Identify which cell holds the provided text, then report its (X, Y) central coordinate. 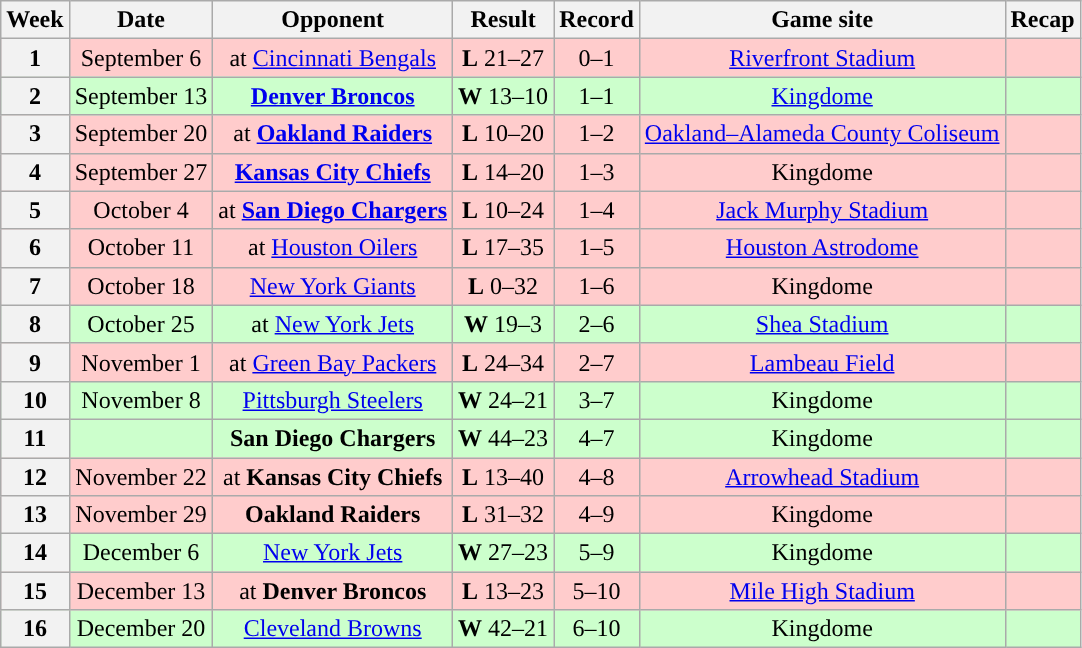
November 8 (141, 400)
September 27 (141, 172)
3–7 (597, 400)
2–7 (597, 362)
November 1 (141, 362)
Oakland Raiders (333, 515)
12 (35, 477)
New York Jets (333, 553)
1–1 (597, 96)
Jack Murphy Stadium (822, 210)
4 (35, 172)
7 (35, 286)
September 20 (141, 134)
December 20 (141, 629)
4–7 (597, 438)
2–6 (597, 324)
1–5 (597, 248)
New York Giants (333, 286)
Riverfront Stadium (822, 58)
Kansas City Chiefs (333, 172)
Pittsburgh Steelers (333, 400)
L 10–20 (504, 134)
5–9 (597, 553)
at Oakland Raiders (333, 134)
October 18 (141, 286)
W 44–23 (504, 438)
8 (35, 324)
1–3 (597, 172)
Recap (1042, 20)
at Cincinnati Bengals (333, 58)
5 (35, 210)
W 13–10 (504, 96)
Denver Broncos (333, 96)
L 0–32 (504, 286)
Game site (822, 20)
3 (35, 134)
Week (35, 20)
November 22 (141, 477)
Oakland–Alameda County Coliseum (822, 134)
L 13–40 (504, 477)
October 4 (141, 210)
L 13–23 (504, 591)
L 31–32 (504, 515)
W 24–21 (504, 400)
6 (35, 248)
Arrowhead Stadium (822, 477)
Record (597, 20)
Date (141, 20)
15 (35, 591)
at Denver Broncos (333, 591)
San Diego Chargers (333, 438)
14 (35, 553)
5–10 (597, 591)
Cleveland Browns (333, 629)
4–9 (597, 515)
L 24–34 (504, 362)
11 (35, 438)
W 27–23 (504, 553)
Mile High Stadium (822, 591)
September 13 (141, 96)
Shea Stadium (822, 324)
L 10–24 (504, 210)
L 14–20 (504, 172)
Houston Astrodome (822, 248)
1–4 (597, 210)
October 11 (141, 248)
W 19–3 (504, 324)
December 13 (141, 591)
at Kansas City Chiefs (333, 477)
1–6 (597, 286)
16 (35, 629)
Result (504, 20)
at Houston Oilers (333, 248)
at San Diego Chargers (333, 210)
L 17–35 (504, 248)
0–1 (597, 58)
4–8 (597, 477)
13 (35, 515)
September 6 (141, 58)
1 (35, 58)
2 (35, 96)
Lambeau Field (822, 362)
10 (35, 400)
November 29 (141, 515)
December 6 (141, 553)
1–2 (597, 134)
October 25 (141, 324)
6–10 (597, 629)
9 (35, 362)
L 21–27 (504, 58)
at Green Bay Packers (333, 362)
Opponent (333, 20)
W 42–21 (504, 629)
at New York Jets (333, 324)
